Return the [x, y] coordinate for the center point of the cell that contains the specified text.  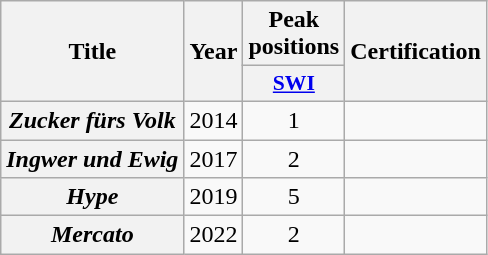
2022 [214, 235]
2019 [214, 197]
Hype [92, 197]
Peak positions [294, 34]
5 [294, 197]
1 [294, 120]
Year [214, 52]
Ingwer und Ewig [92, 159]
Mercato [92, 235]
2017 [214, 159]
Title [92, 52]
2014 [214, 120]
Zucker fürs Volk [92, 120]
Certification [416, 52]
SWI [294, 84]
